Output the (X, Y) coordinate of the center of the cell containing the given text.  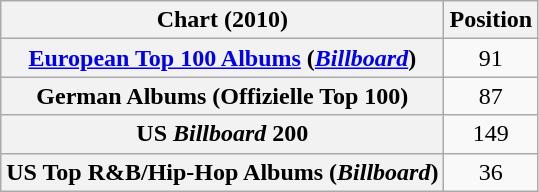
US Top R&B/Hip-Hop Albums (Billboard) (222, 172)
Position (491, 20)
91 (491, 58)
36 (491, 172)
Chart (2010) (222, 20)
European Top 100 Albums (Billboard) (222, 58)
149 (491, 134)
German Albums (Offizielle Top 100) (222, 96)
87 (491, 96)
US Billboard 200 (222, 134)
